Detect which cell encompasses the target text, then output its [x, y] center coordinate. 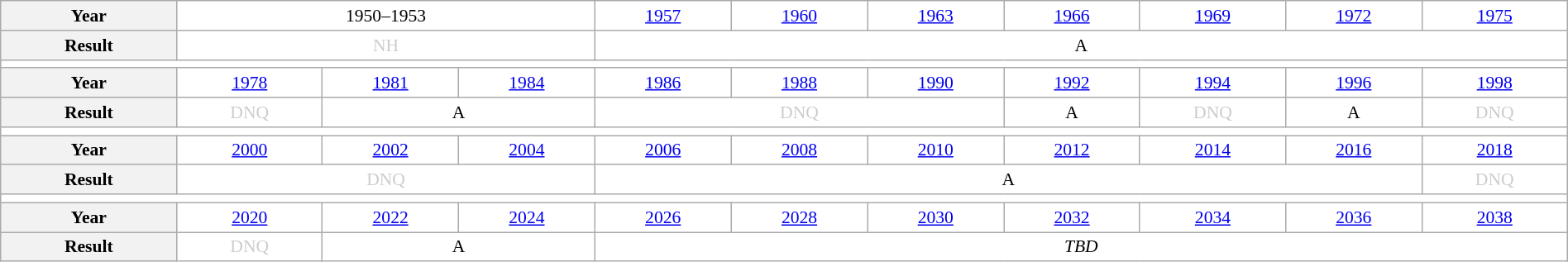
2008 [799, 150]
2012 [1072, 150]
2010 [936, 150]
2026 [663, 217]
1957 [663, 16]
NH [386, 45]
1986 [663, 83]
1984 [528, 83]
2022 [390, 217]
2034 [1212, 217]
1972 [1353, 16]
1981 [390, 83]
1963 [936, 16]
2006 [663, 150]
2016 [1353, 150]
1992 [1072, 83]
1975 [1494, 16]
1966 [1072, 16]
1996 [1353, 83]
2030 [936, 217]
1950–1953 [386, 16]
TBD [1081, 247]
2024 [528, 217]
2038 [1494, 217]
2004 [528, 150]
1988 [799, 83]
2036 [1353, 217]
1998 [1494, 83]
1978 [250, 83]
2020 [250, 217]
1990 [936, 83]
2014 [1212, 150]
1969 [1212, 16]
2032 [1072, 217]
2002 [390, 150]
1994 [1212, 83]
2000 [250, 150]
1960 [799, 16]
2028 [799, 217]
2018 [1494, 150]
